Pinpoint the cell where the given text exists, returning its (x, y) midpoint coordinate. 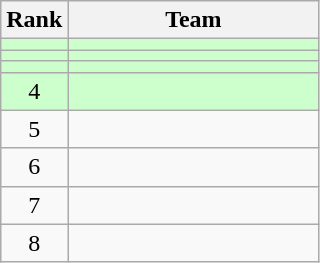
Team (194, 20)
5 (34, 129)
6 (34, 167)
7 (34, 205)
8 (34, 243)
4 (34, 91)
Rank (34, 20)
